Find where the given text appears and provide that cell's center as (X, Y) coordinate. 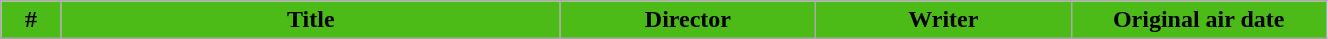
Director (688, 20)
Original air date (1198, 20)
Writer (944, 20)
Title (310, 20)
# (32, 20)
